Provide the (x, y) coordinate of the cell's center where the given text is located.  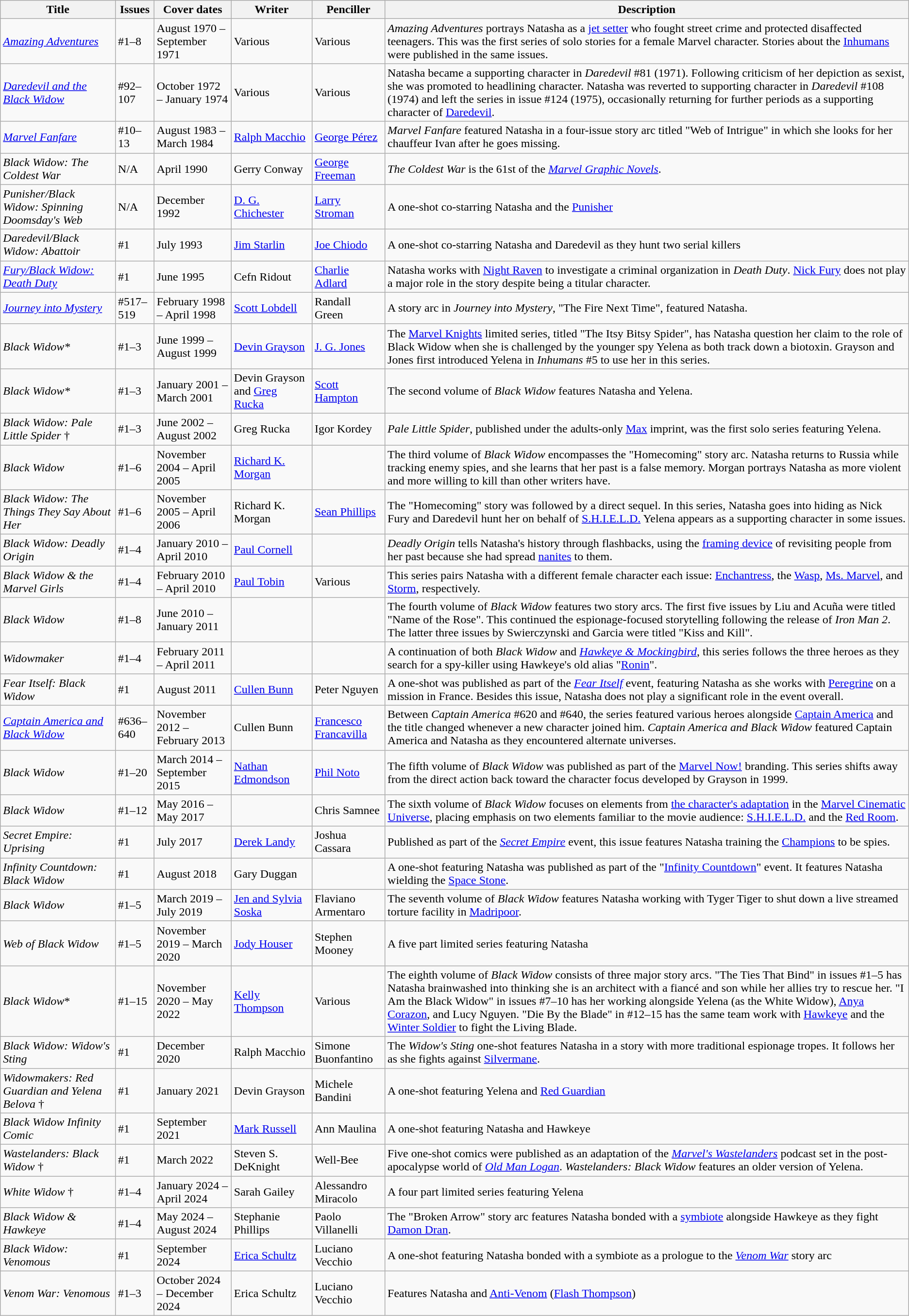
Captain America and Black Widow (58, 728)
Well-Bee (348, 1160)
Steven S. DeKnight (271, 1160)
Marvel Fanfare (58, 137)
Black Widow & the Marvel Girls (58, 582)
George Freeman (348, 169)
A one-shot co-starring Natasha and Daredevil as they hunt two serial killers (647, 245)
Peter Nguyen (348, 689)
January 2021 (192, 1090)
Venom War: Venomous (58, 1293)
Stephanie Phillips (271, 1223)
Daredevil and the Black Widow (58, 92)
November 2005 – April 2006 (192, 512)
Kelly Thompson (271, 1001)
January 2010 – April 2010 (192, 550)
August 1970 – September 1971 (192, 41)
January 2001 – March 2001 (192, 391)
Chris Samnee (348, 811)
Mark Russell (271, 1129)
February 1998 – April 1998 (192, 308)
April 1990 (192, 169)
Gary Duggan (271, 874)
Amazing Adventures (58, 41)
Cover dates (192, 10)
Greg Rucka (271, 429)
Journey into Mystery (58, 308)
Joshua Cassara (348, 842)
Black Widow: The Things They Say About Her (58, 512)
Devin Grayson and Greg Rucka (271, 391)
Black Widow: Deadly Origin (58, 550)
White Widow † (58, 1192)
A one-shot featuring Natasha was published as part of the "Infinity Countdown" event. It features Natasha wielding the Space Stone. (647, 874)
September 2021 (192, 1129)
Igor Kordey (348, 429)
August 1983 – March 1984 (192, 137)
Jen and Sylvia Soska (271, 905)
#517–519 (135, 308)
This series pairs Natasha with a different female character each issue: Enchantress, the Wasp, Ms. Marvel, and Storm, respectively. (647, 582)
Stephen Mooney (348, 943)
November 2019 – March 2020 (192, 943)
Randall Green (348, 308)
Black Widow: The Coldest War (58, 169)
March 2022 (192, 1160)
Secret Empire: Uprising (58, 842)
Black Widow & Hawkeye (58, 1223)
A one-shot featuring Yelena and Red Guardian (647, 1090)
January 2024 – April 2024 (192, 1192)
May 2024 – August 2024 (192, 1223)
Paul Tobin (271, 582)
The second volume of Black Widow features Natasha and Yelena. (647, 391)
June 2010 – January 2011 (192, 620)
Title (58, 10)
Widowmaker (58, 658)
Larry Stroman (348, 207)
Widowmakers: Red Guardian and Yelena Belova † (58, 1090)
February 2011 – April 2011 (192, 658)
Black Widow: Venomous (58, 1255)
Derek Landy (271, 842)
Marvel Fanfare featured Natasha in a four-issue story arc titled "Web of Intrigue" in which she looks for her chauffeur Ivan after he goes missing. (647, 137)
October 1972 – January 1974 (192, 92)
Features Natasha and Anti-Venom (Flash Thompson) (647, 1293)
Scott Lobdell (271, 308)
March 2014 – September 2015 (192, 772)
Flaviano Armentaro (348, 905)
#92–107 (135, 92)
August 2018 (192, 874)
Pale Little Spider, published under the adults-only Max imprint, was the first solo series featuring Yelena. (647, 429)
Scott Hampton (348, 391)
Punisher/Black Widow: Spinning Doomsday's Web (58, 207)
June 1999 – August 1999 (192, 346)
Cefn Ridout (271, 277)
July 1993 (192, 245)
Published as part of the Secret Empire event, this issue features Natasha training the Champions to be spies. (647, 842)
Nathan Edmondson (271, 772)
May 2016 – May 2017 (192, 811)
D. G. Chichester (271, 207)
Black Widow: Widow's Sting (58, 1052)
George Pérez (348, 137)
A one-shot featuring Natasha and Hawkeye (647, 1129)
Issues (135, 10)
The Widow's Sting one-shot features Natasha in a story with more traditional espionage tropes. It follows her as she fights against Silvermane. (647, 1052)
Paolo Villanelli (348, 1223)
Writer (271, 10)
Simone Buonfantino (348, 1052)
#1–15 (135, 1001)
Infinity Countdown: Black Widow (58, 874)
Alessandro Miracolo (348, 1192)
Sarah Gailey (271, 1192)
#10–13 (135, 137)
August 2011 (192, 689)
#636–640 (135, 728)
A story arc in Journey into Mystery, "The Fire Next Time", featured Natasha. (647, 308)
Paul Cornell (271, 550)
Charlie Adlard (348, 277)
Joe Chiodo (348, 245)
November 2020 – May 2022 (192, 1001)
Michele Bandini (348, 1090)
A five part limited series featuring Natasha (647, 943)
November 2012 – February 2013 (192, 728)
October 2024 – December 2024 (192, 1293)
February 2010 – April 2010 (192, 582)
Description (647, 10)
Ann Maulina (348, 1129)
September 2024 (192, 1255)
Black Widow: Pale Little Spider † (58, 429)
#1–12 (135, 811)
December 2020 (192, 1052)
December 1992 (192, 207)
Black Widow Infinity Comic (58, 1129)
The "Broken Arrow" story arc features Natasha bonded with a symbiote alongside Hawkeye as they fight Damon Dran. (647, 1223)
June 2002 – August 2002 (192, 429)
A four part limited series featuring Yelena (647, 1192)
Phil Noto (348, 772)
The seventh volume of Black Widow features Natasha working with Tyger Tiger to shut down a live streamed torture facility in Madripoor. (647, 905)
Daredevil/Black Widow: Abattoir (58, 245)
Jody Houser (271, 943)
Wastelanders: Black Widow † (58, 1160)
A one-shot featuring Natasha bonded with a symbiote as a prologue to the Venom War story arc (647, 1255)
Fury/Black Widow: Death Duty (58, 277)
Fear Itself: Black Widow (58, 689)
The Coldest War is the 61st of the Marvel Graphic Novels. (647, 169)
Gerry Conway (271, 169)
June 1995 (192, 277)
November 2004 – April 2005 (192, 467)
July 2017 (192, 842)
Sean Phillips (348, 512)
March 2019 – July 2019 (192, 905)
Penciller (348, 10)
Jim Starlin (271, 245)
J. G. Jones (348, 346)
A one-shot co-starring Natasha and the Punisher (647, 207)
Francesco Francavilla (348, 728)
#1–20 (135, 772)
Web of Black Widow (58, 943)
